Detect which cell encompasses the target text, then output its [x, y] center coordinate. 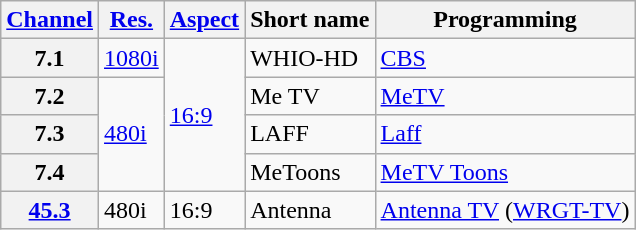
Aspect [204, 20]
Channel [50, 20]
WHIO-HD [310, 58]
1080i [132, 58]
45.3 [50, 210]
Res. [132, 20]
Programming [505, 20]
Short name [310, 20]
LAFF [310, 134]
Antenna TV (WRGT-TV) [505, 210]
7.1 [50, 58]
MeTV [505, 96]
Laff [505, 134]
7.4 [50, 172]
Me TV [310, 96]
7.2 [50, 96]
MeTV Toons [505, 172]
Antenna [310, 210]
MeToons [310, 172]
CBS [505, 58]
7.3 [50, 134]
